Return [X, Y] of the center of cell containing provided text 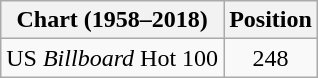
Chart (1958–2018) [112, 20]
US Billboard Hot 100 [112, 58]
248 [271, 58]
Position [271, 20]
